Determine the (x, y) coordinate at the center of the cell enclosing the given text.  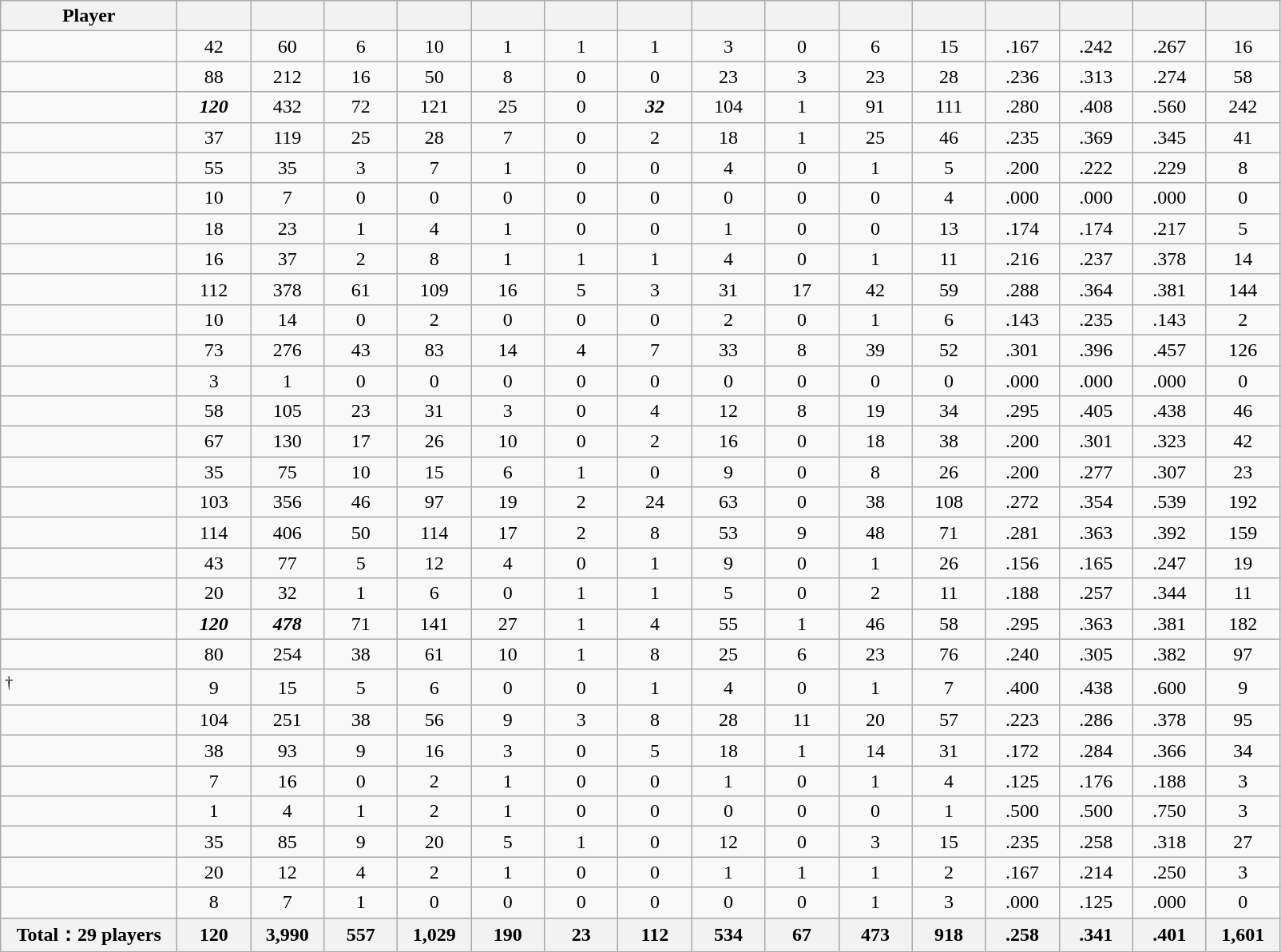
77 (288, 563)
83 (434, 350)
105 (288, 411)
.217 (1169, 228)
212 (288, 77)
† (89, 687)
.247 (1169, 563)
56 (434, 720)
73 (214, 350)
276 (288, 350)
190 (508, 934)
76 (949, 654)
60 (288, 46)
.165 (1096, 563)
.286 (1096, 720)
.305 (1096, 654)
.405 (1096, 411)
242 (1243, 107)
.354 (1096, 502)
.392 (1169, 533)
356 (288, 502)
.313 (1096, 77)
.288 (1022, 289)
24 (655, 502)
251 (288, 720)
48 (875, 533)
.281 (1022, 533)
.344 (1169, 593)
.267 (1169, 46)
63 (728, 502)
121 (434, 107)
.539 (1169, 502)
378 (288, 289)
41 (1243, 137)
.277 (1096, 472)
119 (288, 137)
.560 (1169, 107)
1,601 (1243, 934)
88 (214, 77)
91 (875, 107)
1,029 (434, 934)
557 (361, 934)
.345 (1169, 137)
39 (875, 350)
.214 (1096, 872)
.172 (1022, 751)
473 (875, 934)
.176 (1096, 781)
.750 (1169, 811)
406 (288, 533)
.223 (1022, 720)
.366 (1169, 751)
130 (288, 442)
85 (288, 842)
432 (288, 107)
534 (728, 934)
.369 (1096, 137)
182 (1243, 624)
.307 (1169, 472)
59 (949, 289)
126 (1243, 350)
.229 (1169, 168)
103 (214, 502)
33 (728, 350)
254 (288, 654)
109 (434, 289)
.318 (1169, 842)
918 (949, 934)
.400 (1022, 687)
.272 (1022, 502)
192 (1243, 502)
.457 (1169, 350)
.600 (1169, 687)
53 (728, 533)
.236 (1022, 77)
.396 (1096, 350)
52 (949, 350)
.216 (1022, 259)
141 (434, 624)
.401 (1169, 934)
.382 (1169, 654)
.257 (1096, 593)
.242 (1096, 46)
.156 (1022, 563)
57 (949, 720)
75 (288, 472)
13 (949, 228)
.323 (1169, 442)
478 (288, 624)
93 (288, 751)
.364 (1096, 289)
144 (1243, 289)
3,990 (288, 934)
.280 (1022, 107)
.237 (1096, 259)
Player (89, 16)
95 (1243, 720)
108 (949, 502)
.240 (1022, 654)
80 (214, 654)
.408 (1096, 107)
Total：29 players (89, 934)
111 (949, 107)
.274 (1169, 77)
.284 (1096, 751)
159 (1243, 533)
.341 (1096, 934)
.250 (1169, 872)
72 (361, 107)
.222 (1096, 168)
